Pinpoint the cell where the given text exists, returning its (x, y) midpoint coordinate. 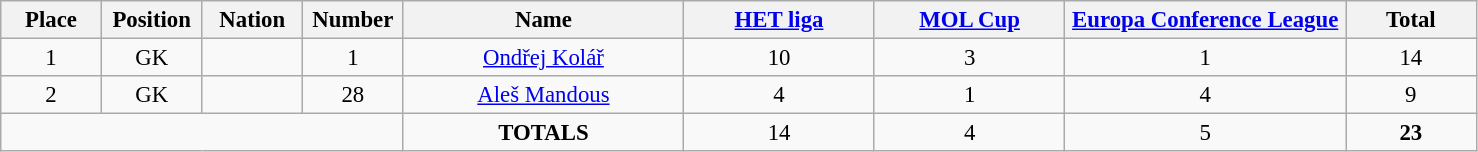
9 (1412, 95)
23 (1412, 133)
Total (1412, 20)
Number (354, 20)
Ondřej Kolář (544, 58)
Position (152, 20)
Europa Conference League (1206, 20)
5 (1206, 133)
HET liga (780, 20)
3 (970, 58)
Place (52, 20)
Nation (252, 20)
TOTALS (544, 133)
10 (780, 58)
Aleš Mandous (544, 95)
Name (544, 20)
MOL Cup (970, 20)
2 (52, 95)
28 (354, 95)
